Search for the cell housing the specified text and yield its [X, Y] center coordinate. 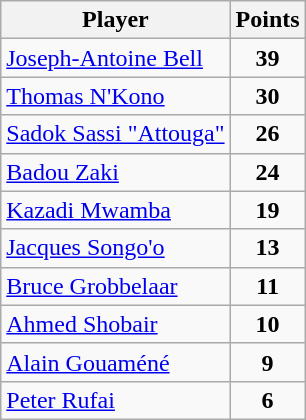
Points [268, 20]
24 [268, 172]
10 [268, 324]
Joseph-Antoine Bell [116, 58]
13 [268, 248]
39 [268, 58]
9 [268, 362]
Kazadi Mwamba [116, 210]
6 [268, 400]
Sadok Sassi "Attouga" [116, 134]
Peter Rufai [116, 400]
26 [268, 134]
Badou Zaki [116, 172]
Thomas N'Kono [116, 96]
19 [268, 210]
Ahmed Shobair [116, 324]
11 [268, 286]
Alain Gouaméné [116, 362]
Jacques Songo'o [116, 248]
Player [116, 20]
Bruce Grobbelaar [116, 286]
30 [268, 96]
